Detect which cell encompasses the target text, then output its [x, y] center coordinate. 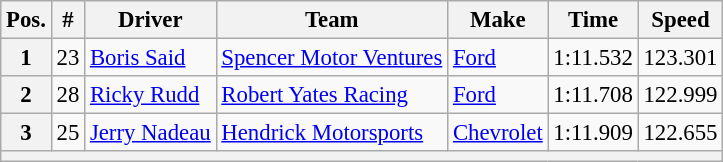
23 [68, 58]
Team [332, 20]
Hendrick Motorsports [332, 133]
28 [68, 95]
Spencer Motor Ventures [332, 58]
Speed [680, 20]
122.999 [680, 95]
25 [68, 133]
Time [593, 20]
# [68, 20]
1:11.708 [593, 95]
123.301 [680, 58]
1 [26, 58]
Robert Yates Racing [332, 95]
Driver [150, 20]
1:11.909 [593, 133]
Jerry Nadeau [150, 133]
1:11.532 [593, 58]
Boris Said [150, 58]
Chevrolet [498, 133]
2 [26, 95]
Pos. [26, 20]
Make [498, 20]
122.655 [680, 133]
Ricky Rudd [150, 95]
3 [26, 133]
